Pinpoint the cell where the given text exists, returning its (x, y) midpoint coordinate. 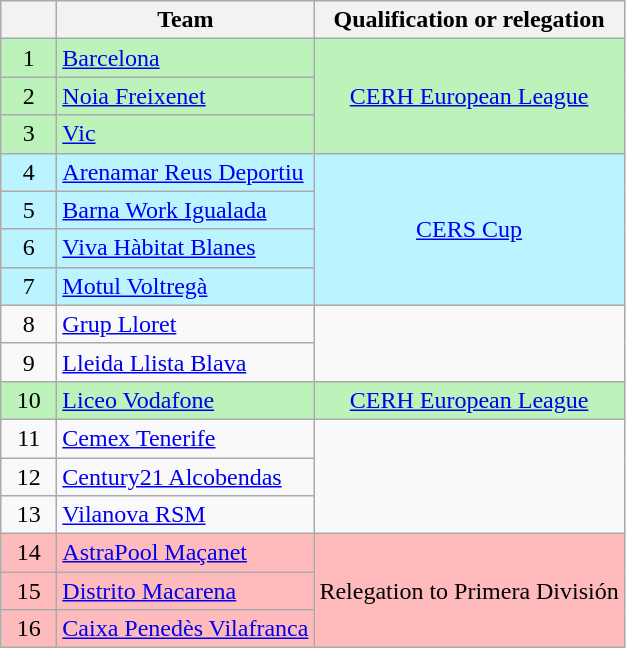
11 (29, 438)
12 (29, 477)
Grup Lloret (186, 324)
7 (29, 286)
6 (29, 248)
16 (29, 629)
Cemex Tenerife (186, 438)
Barna Work Igualada (186, 210)
Team (186, 20)
Qualification or relegation (469, 20)
5 (29, 210)
Vic (186, 134)
Vilanova RSM (186, 515)
AstraPool Maçanet (186, 553)
Barcelona (186, 58)
Liceo Vodafone (186, 400)
10 (29, 400)
14 (29, 553)
Viva Hàbitat Blanes (186, 248)
8 (29, 324)
Noia Freixenet (186, 96)
13 (29, 515)
Arenamar Reus Deportiu (186, 172)
3 (29, 134)
Lleida Llista Blava (186, 362)
CERS Cup (469, 229)
Motul Voltregà (186, 286)
Relegation to Primera División (469, 591)
Distrito Macarena (186, 591)
1 (29, 58)
2 (29, 96)
Century21 Alcobendas (186, 477)
9 (29, 362)
15 (29, 591)
Caixa Penedès Vilafranca (186, 629)
4 (29, 172)
